Provide the (x, y) coordinate of the cell's center where the given text is located.  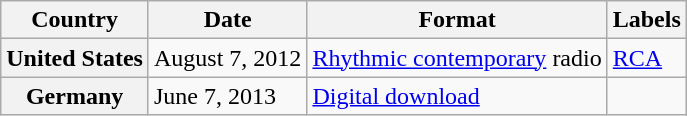
June 7, 2013 (227, 96)
Date (227, 20)
Format (457, 20)
Germany (75, 96)
August 7, 2012 (227, 58)
Labels (646, 20)
United States (75, 58)
Country (75, 20)
Rhythmic contemporary radio (457, 58)
RCA (646, 58)
Digital download (457, 96)
